Detect which cell encompasses the target text, then output its [x, y] center coordinate. 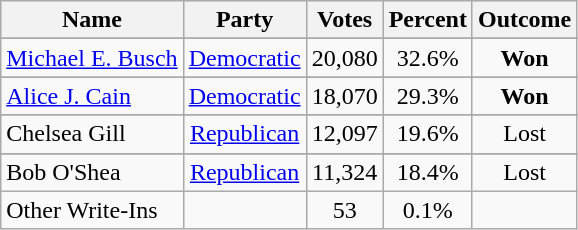
18.4% [428, 172]
18,070 [344, 96]
19.6% [428, 134]
Party [244, 20]
12,097 [344, 134]
Percent [428, 20]
Name [92, 20]
20,080 [344, 58]
Outcome [524, 20]
53 [344, 210]
11,324 [344, 172]
Michael E. Busch [92, 58]
32.6% [428, 58]
Chelsea Gill [92, 134]
Other Write-Ins [92, 210]
29.3% [428, 96]
0.1% [428, 210]
Bob O'Shea [92, 172]
Votes [344, 20]
Alice J. Cain [92, 96]
